For the text-containing cell, return its midpoint in [x, y] coordinate format. 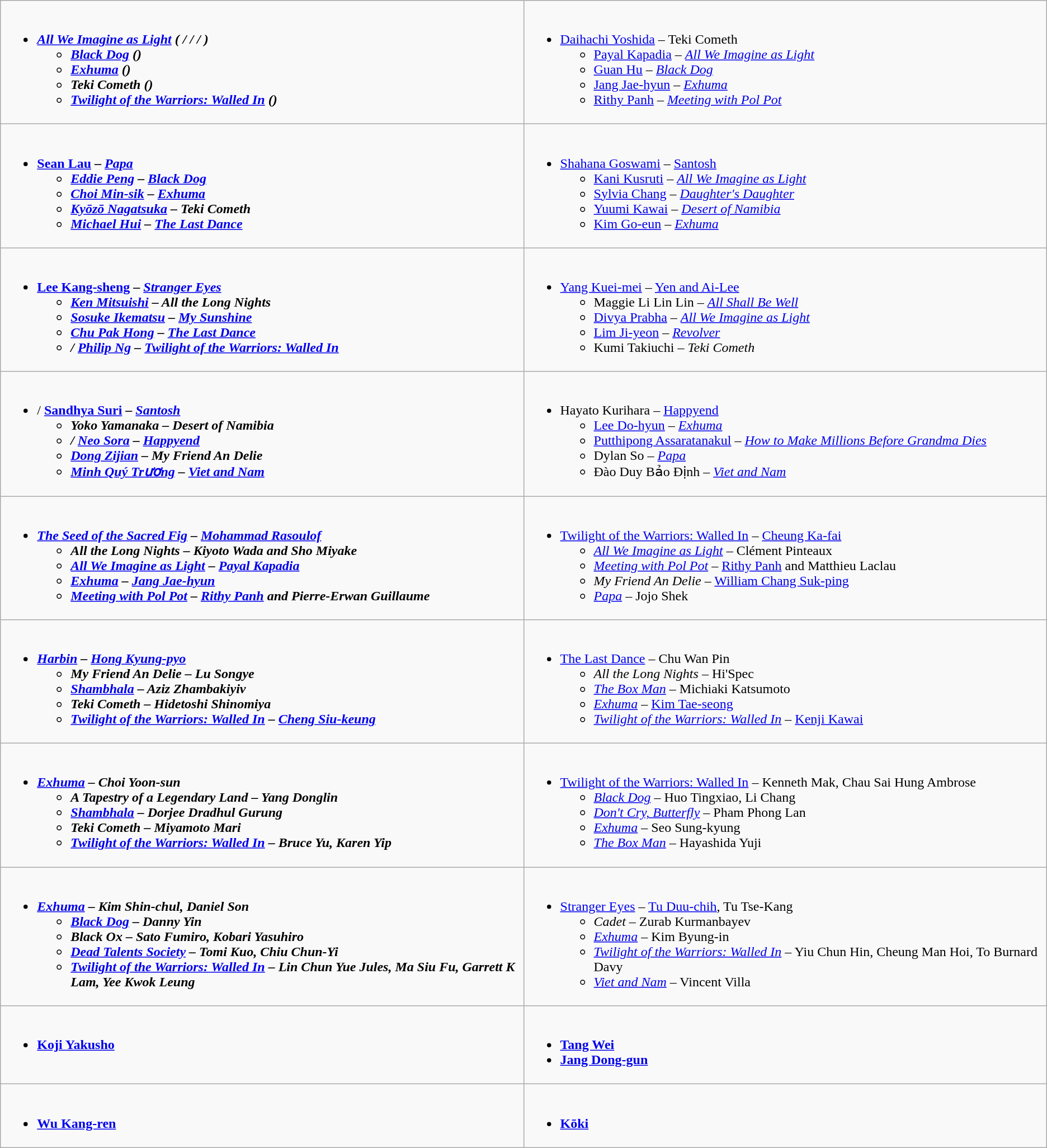
Wu Kang-ren [262, 1116]
Daihachi Yoshida – Teki Cometh Payal Kapadia – All We Imagine as Light Guan Hu – Black Dog Jang Jae-hyun – Exhuma Rithy Panh – Meeting with Pol Pot [785, 63]
Sean Lau – Papa Eddie Peng – Black Dog Choi Min-sik – Exhuma Kyōzō Nagatsuka – Teki Cometh Michael Hui – The Last Dance [262, 186]
Koji Yakusho [262, 1045]
Tang WeiJang Dong-gun [785, 1045]
All We Imagine as Light ( / / / )Black Dog ()Exhuma ()Teki Cometh ()Twilight of the Warriors: Walled In () [262, 63]
Kōki [785, 1116]
/ Sandhya Suri – Santosh Yoko Yamanaka – Desert of Namibia/ Neo Sora – Happyend Dong Zijian – My Friend An Delie Minh Quý Trương – Viet and Nam [262, 434]
